Identify which cell holds the provided text, then report its [X, Y] central coordinate. 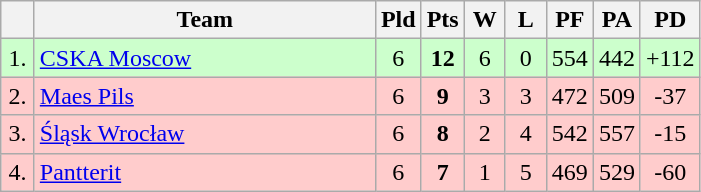
-37 [670, 96]
2. [18, 96]
557 [616, 134]
-60 [670, 172]
3. [18, 134]
12 [442, 58]
PA [616, 20]
5 [526, 172]
529 [616, 172]
Śląsk Wrocław [204, 134]
2 [484, 134]
CSKA Moscow [204, 58]
4. [18, 172]
Maes Pils [204, 96]
W [484, 20]
+112 [670, 58]
L [526, 20]
542 [570, 134]
PD [670, 20]
442 [616, 58]
7 [442, 172]
469 [570, 172]
Pts [442, 20]
8 [442, 134]
1. [18, 58]
0 [526, 58]
4 [526, 134]
9 [442, 96]
Pantterit [204, 172]
1 [484, 172]
PF [570, 20]
Team [204, 20]
554 [570, 58]
509 [616, 96]
-15 [670, 134]
Pld [398, 20]
472 [570, 96]
